Find where the given text appears and provide that cell's center as [x, y] coordinate. 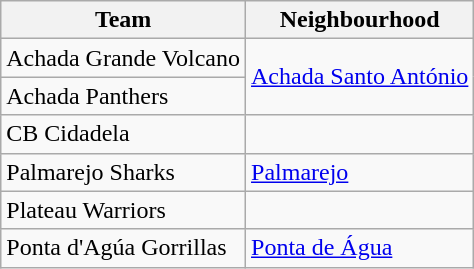
Palmarejo Sharks [124, 172]
CB Cidadela [124, 134]
Achada Panthers [124, 96]
Ponta de Água [360, 248]
Achada Santo António [360, 77]
Achada Grande Volcano [124, 58]
Team [124, 20]
Neighbourhood [360, 20]
Plateau Warriors [124, 210]
Ponta d'Agúa Gorrillas [124, 248]
Palmarejo [360, 172]
